Provide the [X, Y] coordinate of the cell's center where the given text is located.  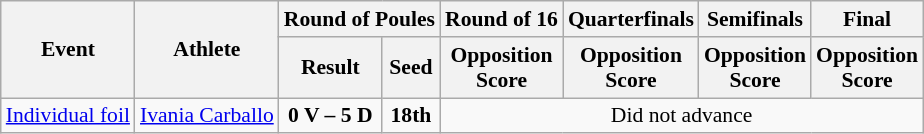
Ivania Carballo [207, 116]
Quarterfinals [631, 19]
Did not advance [682, 116]
18th [411, 116]
Individual foil [68, 116]
Semifinals [755, 19]
Seed [411, 68]
Athlete [207, 50]
Event [68, 50]
Final [867, 19]
Result [330, 68]
0 V – 5 D [330, 116]
Round of Poules [360, 19]
Round of 16 [502, 19]
